Return the (x, y) coordinate for the center point of the cell that contains the specified text.  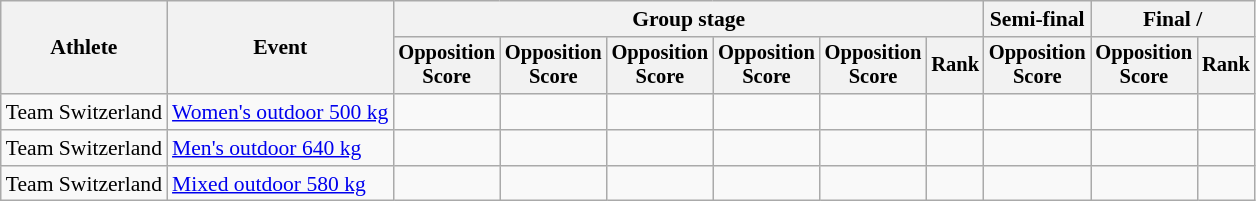
Group stage (688, 19)
Semi-final (1038, 19)
Women's outdoor 500 kg (280, 112)
Men's outdoor 640 kg (280, 148)
Event (280, 48)
Final / (1172, 19)
Athlete (84, 48)
